Return the [x, y] coordinate for the center point of the cell that contains the specified text.  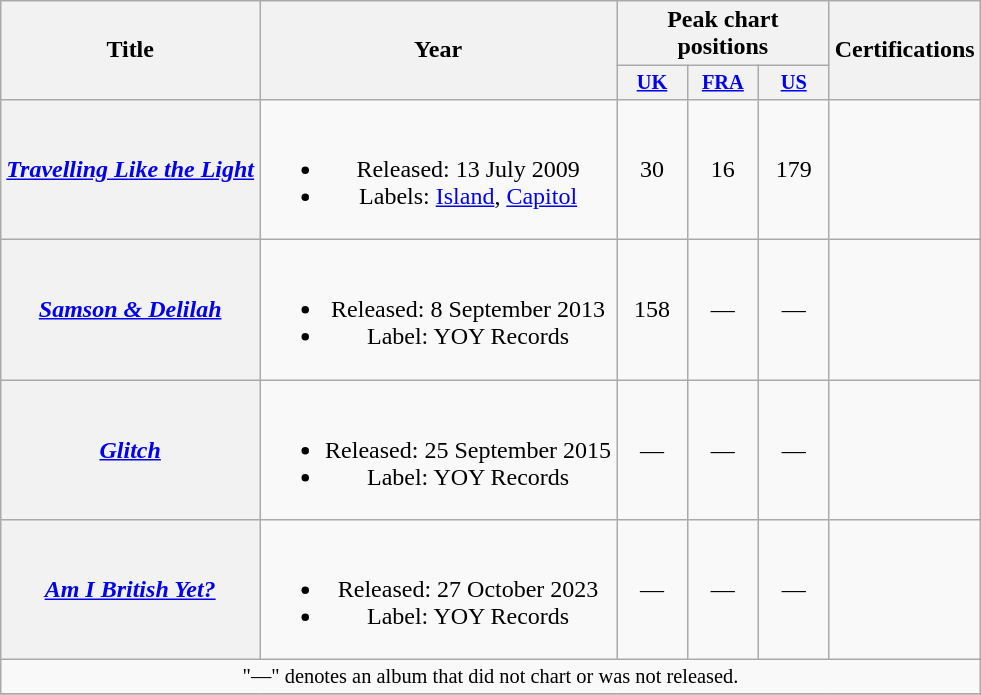
Peak chart positions [724, 34]
30 [652, 169]
Glitch [130, 450]
Title [130, 50]
Released: 27 October 2023Label: YOY Records [438, 590]
179 [794, 169]
16 [722, 169]
"—" denotes an album that did not chart or was not released. [490, 677]
Travelling Like the Light [130, 169]
Released: 8 September 2013Label: YOY Records [438, 310]
Released: 13 July 2009Labels: Island, Capitol [438, 169]
FRA [722, 83]
Released: 25 September 2015Label: YOY Records [438, 450]
US [794, 83]
Am I British Yet? [130, 590]
UK [652, 83]
Certifications [904, 50]
Year [438, 50]
Samson & Delilah [130, 310]
158 [652, 310]
